Extract the (x, y) coordinate from the center of the cell holding the provided text.  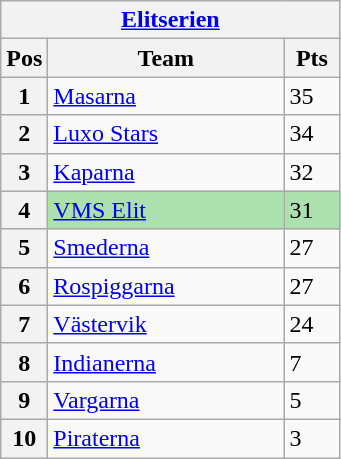
35 (312, 96)
24 (312, 324)
1 (24, 96)
Pos (24, 58)
Piraterna (166, 438)
Rospiggarna (166, 286)
10 (24, 438)
32 (312, 172)
VMS Elit (166, 210)
Kaparna (166, 172)
8 (24, 362)
Pts (312, 58)
31 (312, 210)
2 (24, 134)
Smederna (166, 248)
Masarna (166, 96)
Luxo Stars (166, 134)
4 (24, 210)
Elitserien (170, 20)
Indianerna (166, 362)
Vargarna (166, 400)
Västervik (166, 324)
9 (24, 400)
6 (24, 286)
Team (166, 58)
34 (312, 134)
